Return (X, Y) of the center of cell containing provided text 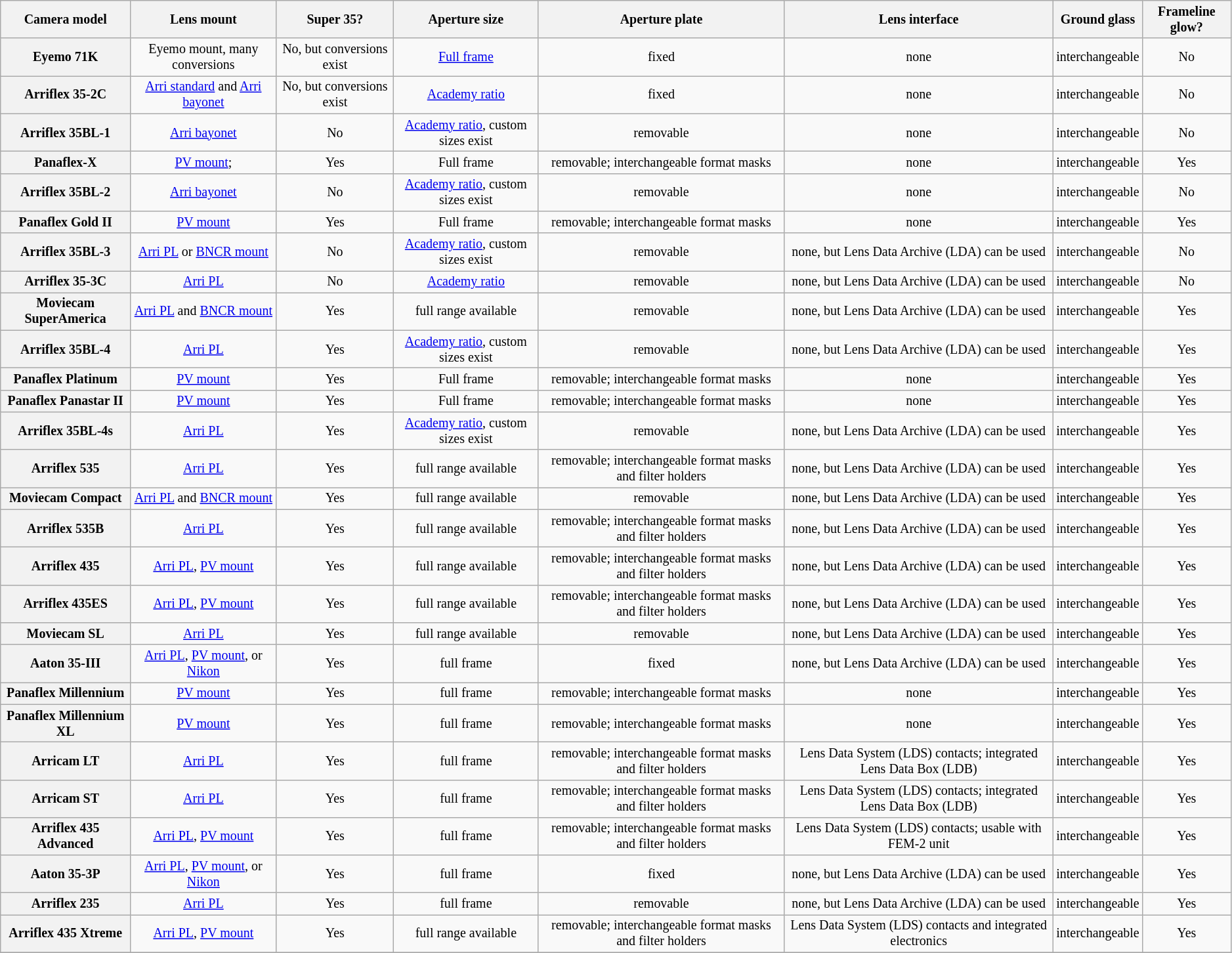
Lens mount (203, 20)
Lens interface (919, 20)
Moviecam Compact (66, 499)
Aperture size (466, 20)
Arriflex 535B (66, 529)
Eyemo mount, many conversions (203, 58)
Panaflex Panastar II (66, 402)
Panaflex Platinum (66, 379)
Arriflex 35BL-1 (66, 133)
Arriflex 435 Advanced (66, 836)
Super 35? (335, 20)
Ground glass (1097, 20)
Arricam LT (66, 761)
Panaflex-X (66, 163)
Arriflex 35-2C (66, 95)
Frameline glow? (1187, 20)
Arriflex 35BL-4s (66, 431)
Arriflex 535 (66, 469)
Arriflex 435ES (66, 604)
Aperture plate (662, 20)
Aaton 35-3P (66, 874)
Camera model (66, 20)
Arriflex 35BL-2 (66, 192)
PV mount; (203, 163)
Arriflex 435 Xtreme (66, 933)
Eyemo 71K (66, 58)
Arriflex 35-3C (66, 282)
Arriflex 35BL-4 (66, 349)
Panaflex Gold II (66, 222)
Lens Data System (LDS) contacts; usable with FEM-2 unit (919, 836)
Moviecam SuperAmerica (66, 311)
Arriflex 35BL-3 (66, 252)
Panaflex Millennium (66, 693)
Lens Data System (LDS) contacts and integrated electronics (919, 933)
Arriflex 435 (66, 566)
Arri standard and Arri bayonet (203, 95)
Moviecam SL (66, 634)
Arri PL or BNCR mount (203, 252)
Aaton 35-III (66, 663)
Panaflex Millennium XL (66, 723)
Arriflex 235 (66, 904)
Arricam ST (66, 798)
